Extract the (X, Y) coordinate from the center of the cell holding the provided text.  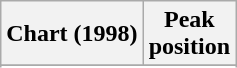
Peakposition (189, 34)
Chart (1998) (72, 34)
